From the cell containing the given text, extract its center point as [X, Y] coordinate. 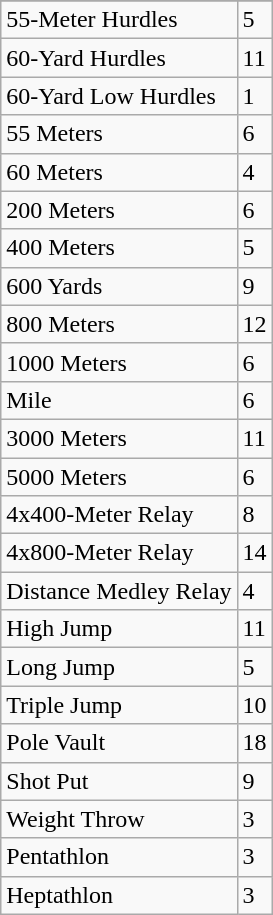
Heptathlon [119, 895]
Distance Medley Relay [119, 591]
Shot Put [119, 781]
1 [254, 96]
Triple Jump [119, 705]
200 Meters [119, 210]
14 [254, 553]
1000 Meters [119, 362]
55 Meters [119, 134]
18 [254, 743]
60-Yard Hurdles [119, 58]
High Jump [119, 629]
5000 Meters [119, 477]
10 [254, 705]
55-Meter Hurdles [119, 20]
4x800-Meter Relay [119, 553]
60-Yard Low Hurdles [119, 96]
Weight Throw [119, 819]
3000 Meters [119, 438]
60 Meters [119, 172]
Mile [119, 400]
Pole Vault [119, 743]
12 [254, 324]
Long Jump [119, 667]
400 Meters [119, 248]
600 Yards [119, 286]
8 [254, 515]
Pentathlon [119, 857]
800 Meters [119, 324]
4x400-Meter Relay [119, 515]
